Output the (x, y) coordinate of the center of the cell containing the given text.  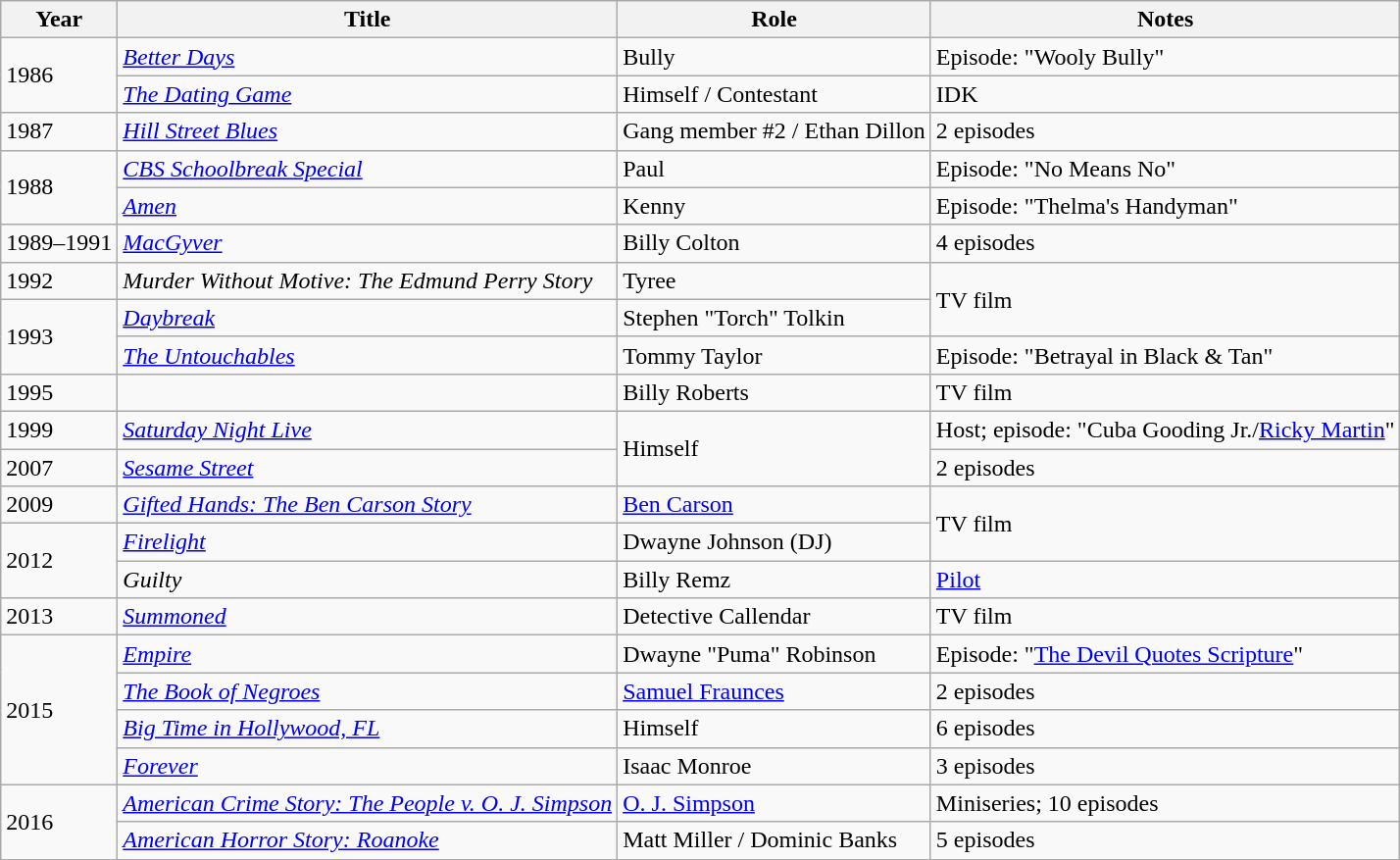
Dwayne Johnson (DJ) (775, 542)
Dwayne "Puma" Robinson (775, 654)
1995 (59, 392)
Murder Without Motive: The Edmund Perry Story (368, 280)
1993 (59, 336)
Episode: "No Means No" (1165, 169)
Miniseries; 10 episodes (1165, 803)
Bully (775, 57)
2009 (59, 505)
Big Time in Hollywood, FL (368, 729)
Saturday Night Live (368, 430)
3 episodes (1165, 766)
6 episodes (1165, 729)
2015 (59, 710)
Role (775, 20)
Isaac Monroe (775, 766)
Episode: "Wooly Bully" (1165, 57)
Himself / Contestant (775, 94)
Daybreak (368, 318)
Tommy Taylor (775, 355)
Better Days (368, 57)
Episode: "The Devil Quotes Scripture" (1165, 654)
Pilot (1165, 580)
Samuel Fraunces (775, 691)
IDK (1165, 94)
Billy Remz (775, 580)
Title (368, 20)
Notes (1165, 20)
2016 (59, 822)
Gifted Hands: The Ben Carson Story (368, 505)
The Book of Negroes (368, 691)
Episode: "Betrayal in Black & Tan" (1165, 355)
Guilty (368, 580)
1986 (59, 76)
Forever (368, 766)
Year (59, 20)
2007 (59, 468)
CBS Schoolbreak Special (368, 169)
The Dating Game (368, 94)
Amen (368, 206)
Billy Roberts (775, 392)
1988 (59, 187)
American Crime Story: The People v. O. J. Simpson (368, 803)
5 episodes (1165, 840)
The Untouchables (368, 355)
Summoned (368, 617)
Episode: "Thelma's Handyman" (1165, 206)
Ben Carson (775, 505)
Sesame Street (368, 468)
Billy Colton (775, 243)
Empire (368, 654)
Matt Miller / Dominic Banks (775, 840)
MacGyver (368, 243)
1992 (59, 280)
1989–1991 (59, 243)
American Horror Story: Roanoke (368, 840)
Paul (775, 169)
Hill Street Blues (368, 131)
1987 (59, 131)
Tyree (775, 280)
2013 (59, 617)
1999 (59, 430)
2012 (59, 561)
O. J. Simpson (775, 803)
Firelight (368, 542)
Host; episode: "Cuba Gooding Jr./Ricky Martin" (1165, 430)
4 episodes (1165, 243)
Gang member #2 / Ethan Dillon (775, 131)
Stephen "Torch" Tolkin (775, 318)
Kenny (775, 206)
Detective Callendar (775, 617)
